Extract the (X, Y) coordinate from the center of the cell holding the provided text.  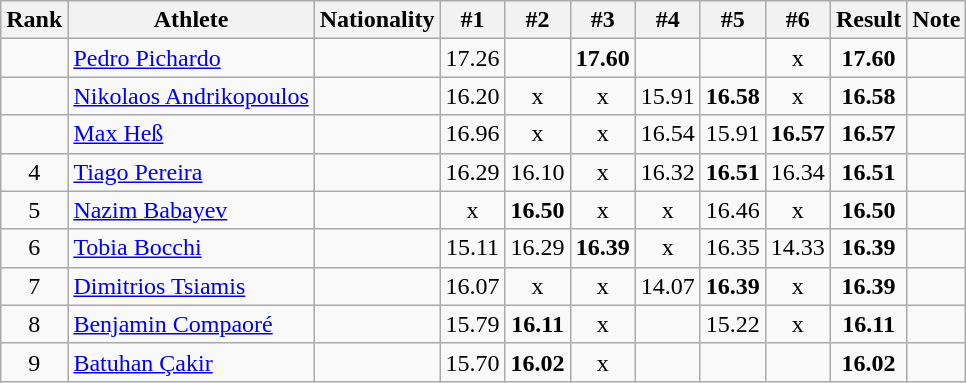
6 (34, 248)
#2 (538, 20)
Pedro Pichardo (191, 58)
16.32 (668, 172)
16.34 (798, 172)
15.22 (732, 324)
8 (34, 324)
Rank (34, 20)
16.35 (732, 248)
16.07 (472, 286)
Nikolaos Andrikopoulos (191, 96)
#4 (668, 20)
17.26 (472, 58)
Tobia Bocchi (191, 248)
14.33 (798, 248)
#5 (732, 20)
Batuhan Çakir (191, 362)
#1 (472, 20)
15.11 (472, 248)
Nationality (377, 20)
16.54 (668, 134)
#3 (602, 20)
16.20 (472, 96)
15.70 (472, 362)
Max Heß (191, 134)
#6 (798, 20)
16.96 (472, 134)
Note (936, 20)
Result (868, 20)
Athlete (191, 20)
Benjamin Compaoré (191, 324)
7 (34, 286)
16.46 (732, 210)
14.07 (668, 286)
9 (34, 362)
5 (34, 210)
Dimitrios Tsiamis (191, 286)
Tiago Pereira (191, 172)
4 (34, 172)
Nazim Babayev (191, 210)
15.79 (472, 324)
16.10 (538, 172)
